Provide the (x, y) coordinate of the cell's center where the given text is located.  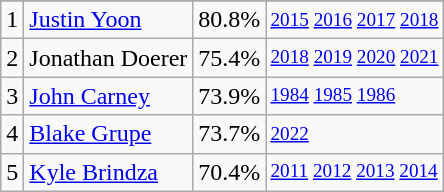
73.7% (230, 134)
John Carney (108, 96)
80.8% (230, 20)
1 (12, 20)
3 (12, 96)
Justin Yoon (108, 20)
4 (12, 134)
5 (12, 172)
Kyle Brindza (108, 172)
2015 2016 2017 2018 (354, 20)
2011 2012 2013 2014 (354, 172)
Jonathan Doerer (108, 58)
70.4% (230, 172)
2018 2019 2020 2021 (354, 58)
2022 (354, 134)
73.9% (230, 96)
1984 1985 1986 (354, 96)
Blake Grupe (108, 134)
2 (12, 58)
75.4% (230, 58)
